Output the [X, Y] coordinate of the center of the cell containing the given text.  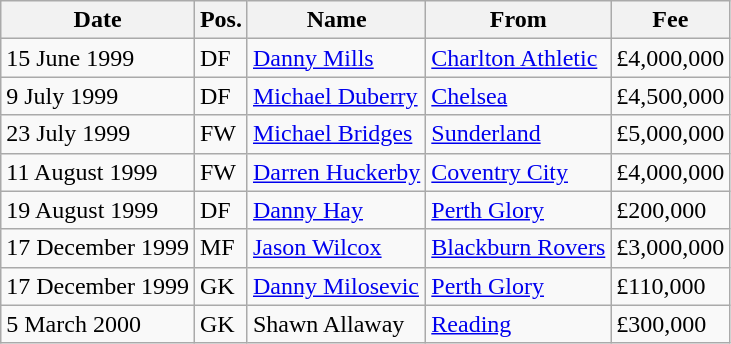
From [518, 20]
Name [336, 20]
5 March 2000 [98, 324]
23 July 1999 [98, 134]
Reading [518, 324]
Fee [670, 20]
£300,000 [670, 324]
Jason Wilcox [336, 248]
£200,000 [670, 210]
£3,000,000 [670, 248]
19 August 1999 [98, 210]
Danny Mills [336, 58]
Pos. [220, 20]
Michael Bridges [336, 134]
Blackburn Rovers [518, 248]
Danny Milosevic [336, 286]
Sunderland [518, 134]
11 August 1999 [98, 172]
9 July 1999 [98, 96]
15 June 1999 [98, 58]
MF [220, 248]
Coventry City [518, 172]
Darren Huckerby [336, 172]
£4,500,000 [670, 96]
Charlton Athletic [518, 58]
Date [98, 20]
Michael Duberry [336, 96]
Danny Hay [336, 210]
£110,000 [670, 286]
Shawn Allaway [336, 324]
Chelsea [518, 96]
£5,000,000 [670, 134]
